Scan for the cell matching the given text and deliver its [x, y] coordinate at center. 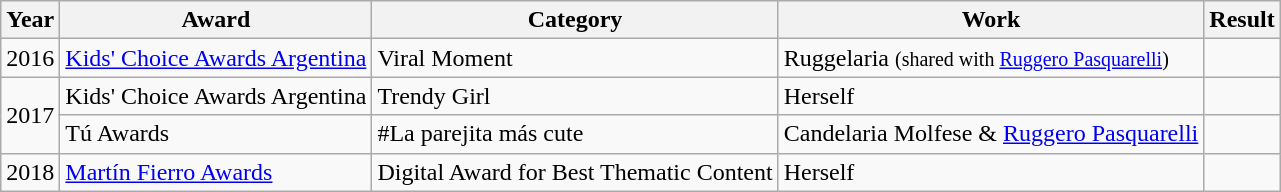
Tú Awards [216, 134]
Candelaria Molfese & Ruggero Pasquarelli [991, 134]
Award [216, 20]
Digital Award for Best Thematic Content [575, 172]
2016 [30, 58]
Viral Moment [575, 58]
2017 [30, 115]
Ruggelaria (shared with Ruggero Pasquarelli) [991, 58]
Martín Fierro Awards [216, 172]
Work [991, 20]
Category [575, 20]
Trendy Girl [575, 96]
#La parejita más cute [575, 134]
Result [1242, 20]
Year [30, 20]
2018 [30, 172]
